For the text-containing cell, return its midpoint in [X, Y] coordinate format. 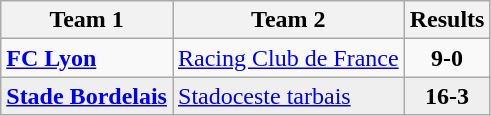
Team 2 [288, 20]
Stadoceste tarbais [288, 96]
Team 1 [87, 20]
Racing Club de France [288, 58]
FC Lyon [87, 58]
9-0 [447, 58]
Stade Bordelais [87, 96]
Results [447, 20]
16-3 [447, 96]
